Scan for the cell matching the given text and deliver its [X, Y] coordinate at center. 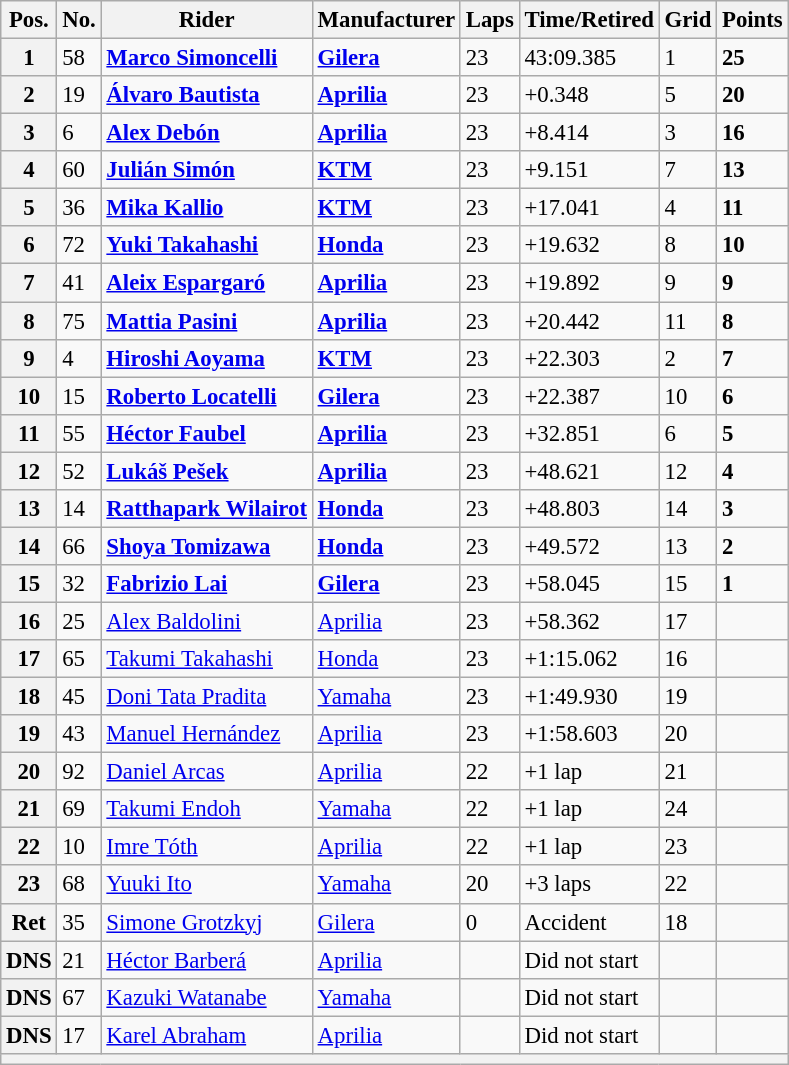
72 [79, 245]
Daniel Arcas [206, 772]
Imre Tóth [206, 847]
+19.892 [589, 283]
+3 laps [589, 885]
75 [79, 321]
+1:15.062 [589, 659]
Héctor Barberá [206, 960]
66 [79, 546]
Álvaro Bautista [206, 95]
Aleix Espargaró [206, 283]
65 [79, 659]
36 [79, 208]
+48.621 [589, 471]
67 [79, 997]
43:09.385 [589, 58]
+20.442 [589, 321]
+0.348 [589, 95]
Fabrizio Lai [206, 584]
Julián Simón [206, 170]
92 [79, 772]
+49.572 [589, 546]
Manufacturer [386, 20]
Alex Baldolini [206, 621]
55 [79, 433]
60 [79, 170]
+17.041 [589, 208]
+58.362 [589, 621]
Roberto Locatelli [206, 396]
Takumi Endoh [206, 809]
+1:49.930 [589, 697]
Alex Debón [206, 133]
+32.851 [589, 433]
Doni Tata Pradita [206, 697]
Hiroshi Aoyama [206, 358]
Yuki Takahashi [206, 245]
0 [490, 922]
Simone Grotzkyj [206, 922]
Takumi Takahashi [206, 659]
Shoya Tomizawa [206, 546]
Mika Kallio [206, 208]
68 [79, 885]
41 [79, 283]
58 [79, 58]
No. [79, 20]
43 [79, 734]
+48.803 [589, 509]
Ret [29, 922]
Points [752, 20]
Kazuki Watanabe [206, 997]
Ratthapark Wilairot [206, 509]
35 [79, 922]
Mattia Pasini [206, 321]
+58.045 [589, 584]
24 [688, 809]
Marco Simoncelli [206, 58]
+22.387 [589, 396]
+1:58.603 [589, 734]
Lukáš Pešek [206, 471]
52 [79, 471]
+19.632 [589, 245]
Manuel Hernández [206, 734]
Laps [490, 20]
Grid [688, 20]
+8.414 [589, 133]
32 [79, 584]
Accident [589, 922]
69 [79, 809]
Pos. [29, 20]
+22.303 [589, 358]
Rider [206, 20]
Time/Retired [589, 20]
+9.151 [589, 170]
45 [79, 697]
Karel Abraham [206, 1035]
Yuuki Ito [206, 885]
Héctor Faubel [206, 433]
